Find where the given text appears and provide that cell's center as [x, y] coordinate. 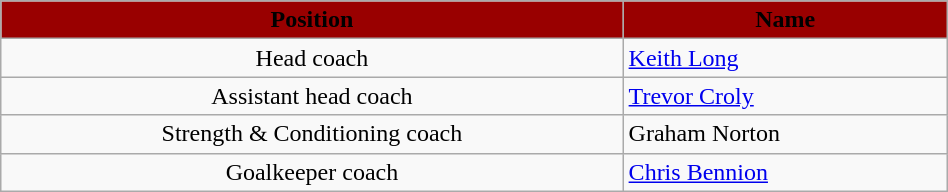
Assistant head coach [312, 96]
Goalkeeper coach [312, 172]
Head coach [312, 58]
Position [312, 20]
Strength & Conditioning coach [312, 134]
Trevor Croly [785, 96]
Keith Long [785, 58]
Graham Norton [785, 134]
Name [785, 20]
Chris Bennion [785, 172]
